For the text-containing cell, return its midpoint in (x, y) coordinate format. 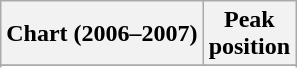
Peakposition (249, 34)
Chart (2006–2007) (102, 34)
